Detect which cell encompasses the target text, then output its [x, y] center coordinate. 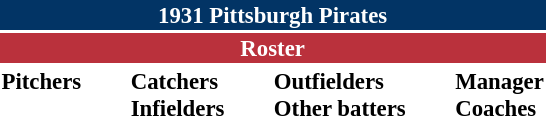
Roster [272, 48]
1931 Pittsburgh Pirates [272, 15]
